Output the (x, y) coordinate of the center of the cell containing the given text.  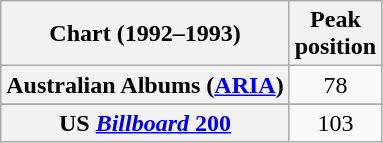
US Billboard 200 (145, 123)
Chart (1992–1993) (145, 34)
Peakposition (335, 34)
103 (335, 123)
78 (335, 85)
Australian Albums (ARIA) (145, 85)
